Return [X, Y] of the center of cell containing provided text 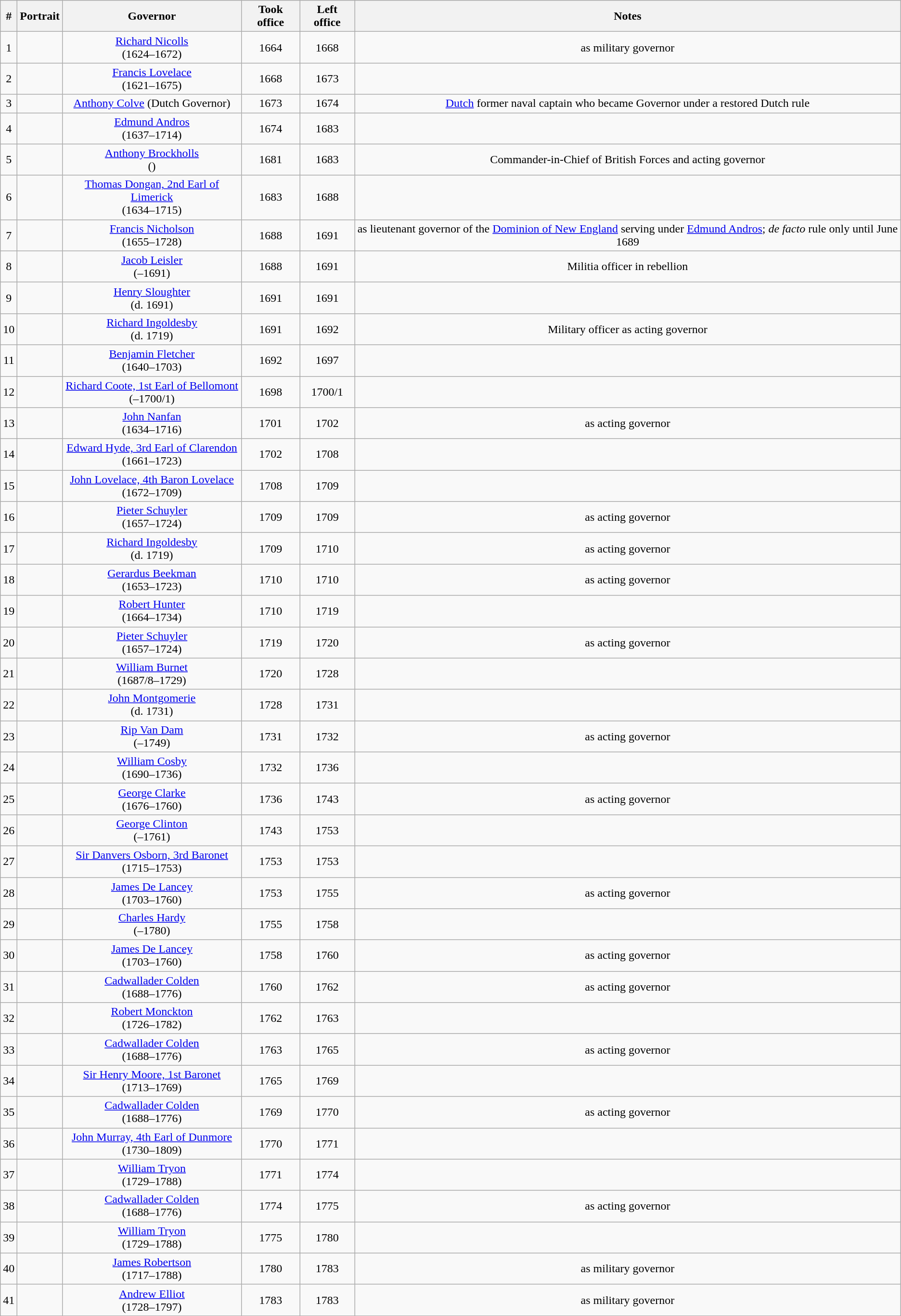
Sir Danvers Osborn, 3rd Baronet(1715–1753) [152, 862]
Francis Lovelace(1621–1675) [152, 79]
23 [9, 736]
John Nanfan(1634–1716) [152, 424]
27 [9, 862]
13 [9, 424]
Left office [327, 16]
John Lovelace, 4th Baron Lovelace(1672–1709) [152, 486]
38 [9, 1206]
Rip Van Dam(–1749) [152, 736]
22 [9, 705]
39 [9, 1237]
15 [9, 486]
34 [9, 1081]
Edward Hyde, 3rd Earl of Clarendon(1661–1723) [152, 454]
2 [9, 79]
Notes [628, 16]
George Clinton(–1761) [152, 830]
Portrait [40, 16]
Benjamin Fletcher(1640–1703) [152, 360]
6 [9, 197]
30 [9, 956]
1664 [270, 47]
16 [9, 517]
26 [9, 830]
Gerardus Beekman(1653–1723) [152, 580]
20 [9, 642]
36 [9, 1144]
Robert Hunter(1664–1734) [152, 611]
40 [9, 1269]
as lieutenant governor of the Dominion of New England serving under Edmund Andros; de facto rule only until June 1689 [628, 235]
3 [9, 103]
21 [9, 674]
18 [9, 580]
George Clarke(1676–1760) [152, 799]
29 [9, 924]
Military officer as acting governor [628, 329]
25 [9, 799]
John Murray, 4th Earl of Dunmore(1730–1809) [152, 1144]
1698 [270, 392]
James Robertson(1717–1788) [152, 1269]
31 [9, 987]
1681 [270, 160]
Anthony Colve (Dutch Governor) [152, 103]
Charles Hardy(–1780) [152, 924]
Jacob Leisler(–1691) [152, 267]
12 [9, 392]
Richard Coote, 1st Earl of Bellomont(–1700/1) [152, 392]
10 [9, 329]
1701 [270, 424]
William Cosby(1690–1736) [152, 767]
24 [9, 767]
32 [9, 1019]
Thomas Dongan, 2nd Earl of Limerick(1634–1715) [152, 197]
Henry Sloughter(d. 1691) [152, 297]
John Montgomerie(d. 1731) [152, 705]
5 [9, 160]
Militia officer in rebellion [628, 267]
Andrew Elliot(1728–1797) [152, 1300]
Dutch former naval captain who became Governor under a restored Dutch rule [628, 103]
Took office [270, 16]
7 [9, 235]
Francis Nicholson(1655–1728) [152, 235]
Governor [152, 16]
33 [9, 1049]
11 [9, 360]
Anthony Brockholls() [152, 160]
35 [9, 1112]
4 [9, 128]
14 [9, 454]
17 [9, 549]
Richard Nicolls (1624–1672) [152, 47]
1700/1 [327, 392]
28 [9, 892]
1 [9, 47]
41 [9, 1300]
8 [9, 267]
William Burnet(1687/8–1729) [152, 674]
19 [9, 611]
# [9, 16]
Commander-in-Chief of British Forces and acting governor [628, 160]
1697 [327, 360]
Robert Monckton(1726–1782) [152, 1019]
Sir Henry Moore, 1st Baronet(1713–1769) [152, 1081]
37 [9, 1174]
Edmund Andros(1637–1714) [152, 128]
9 [9, 297]
